Capture the cell that displays the provided text and extract its (X, Y) central coordinate. 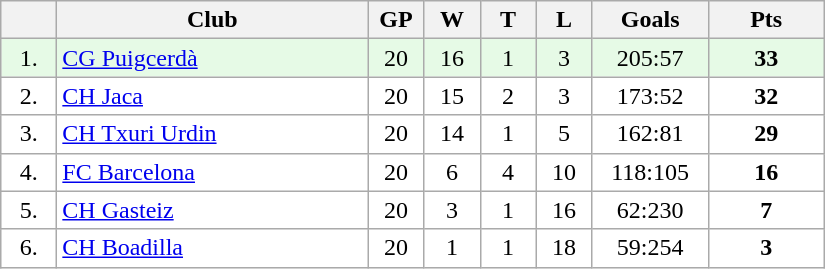
162:81 (650, 134)
T (508, 20)
2. (29, 96)
CH Boadilla (212, 248)
15 (452, 96)
173:52 (650, 96)
29 (766, 134)
33 (766, 58)
CG Puigcerdà (212, 58)
3. (29, 134)
6. (29, 248)
14 (452, 134)
7 (766, 210)
6 (452, 172)
18 (564, 248)
5 (564, 134)
59:254 (650, 248)
CH Jaca (212, 96)
Club (212, 20)
4 (508, 172)
CH Gasteiz (212, 210)
Pts (766, 20)
118:105 (650, 172)
W (452, 20)
4. (29, 172)
32 (766, 96)
10 (564, 172)
CH Txuri Urdin (212, 134)
FC Barcelona (212, 172)
2 (508, 96)
Goals (650, 20)
GP (396, 20)
1. (29, 58)
L (564, 20)
62:230 (650, 210)
205:57 (650, 58)
5. (29, 210)
